Provide the [X, Y] coordinate of the cell's center where the given text is located.  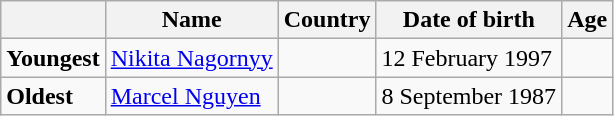
Youngest [53, 58]
Nikita Nagornyy [192, 58]
Name [192, 20]
Age [588, 20]
Country [327, 20]
Oldest [53, 96]
Date of birth [469, 20]
12 February 1997 [469, 58]
Marcel Nguyen [192, 96]
8 September 1987 [469, 96]
